Find where the given text appears and provide that cell's center as (X, Y) coordinate. 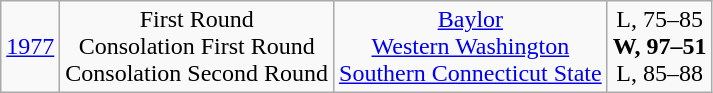
L, 75–85W, 97–51L, 85–88 (660, 47)
First RoundConsolation First RoundConsolation Second Round (197, 47)
1977 (30, 47)
BaylorWestern WashingtonSouthern Connecticut State (471, 47)
